From the cell containing the given text, extract its center point as (x, y) coordinate. 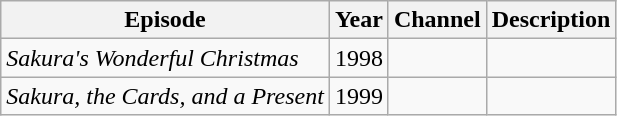
Sakura's Wonderful Christmas (166, 58)
Year (358, 20)
Channel (437, 20)
Sakura, the Cards, and a Present (166, 96)
Description (551, 20)
Episode (166, 20)
1998 (358, 58)
1999 (358, 96)
